From the cell containing the given text, extract its center point as (x, y) coordinate. 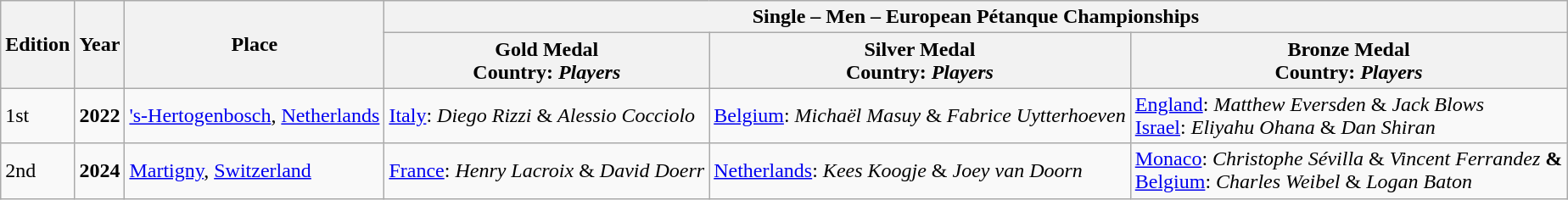
2024 (100, 171)
England: Matthew Eversden & Jack Blows Israel: Eliyahu Ohana & Dan Shiran (1349, 115)
Belgium: Michaël Masuy & Fabrice Uytterhoeven (920, 115)
Bronze MedalCountry: Players (1349, 61)
Place (255, 44)
Netherlands: Kees Koogje & Joey van Doorn (920, 171)
Gold MedalCountry: Players (546, 61)
2022 (100, 115)
Single – Men – European Pétanque Championships (976, 17)
Monaco: Christophe Sévilla & Vincent Ferrandez & Belgium: Charles Weibel & Logan Baton (1349, 171)
1st (37, 115)
Martigny, Switzerland (255, 171)
Italy: Diego Rizzi & Alessio Cocciolo (546, 115)
France: Henry Lacroix & David Doerr (546, 171)
's-Hertogenbosch, Netherlands (255, 115)
2nd (37, 171)
Edition (37, 44)
Silver MedalCountry: Players (920, 61)
Year (100, 44)
